Identify which cell holds the provided text, then report its (x, y) central coordinate. 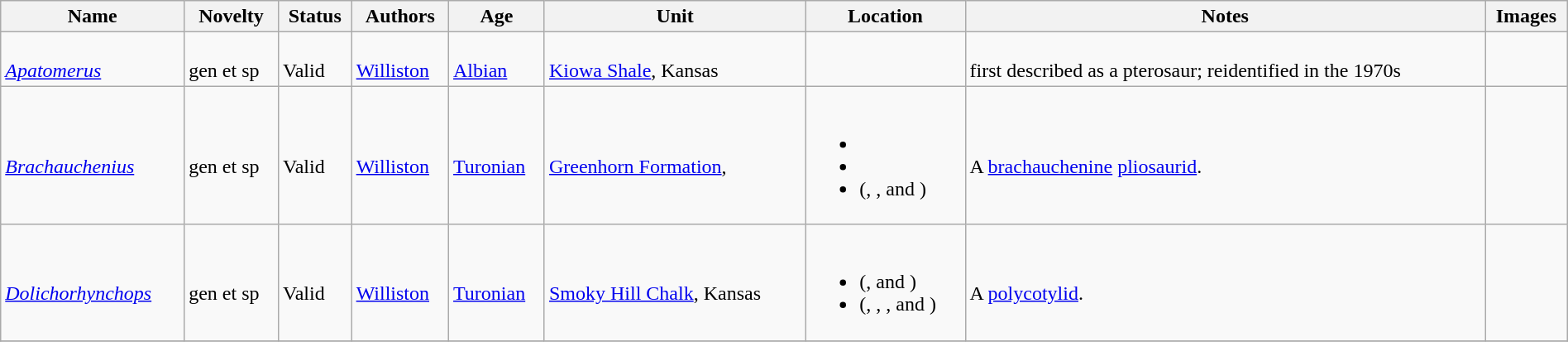
Notes (1225, 17)
first described as a pterosaur; reidentified in the 1970s (1225, 60)
(, and ) (, , , and ) (885, 282)
Location (885, 17)
Images (1527, 17)
Kiowa Shale, Kansas (675, 60)
Smoky Hill Chalk, Kansas (675, 282)
Apatomerus (93, 60)
Greenhorn Formation, (675, 156)
Age (497, 17)
Novelty (232, 17)
Brachauchenius (93, 156)
Dolichorhynchops (93, 282)
A brachauchenine pliosaurid. (1225, 156)
Authors (400, 17)
Name (93, 17)
Unit (675, 17)
(, , and ) (885, 156)
Albian (497, 60)
Status (314, 17)
A polycotylid. (1225, 282)
